Search for the cell housing the specified text and yield its [X, Y] center coordinate. 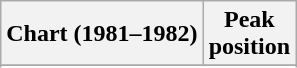
Chart (1981–1982) [102, 34]
Peakposition [249, 34]
